Extract the [X, Y] coordinate from the center of the cell holding the provided text.  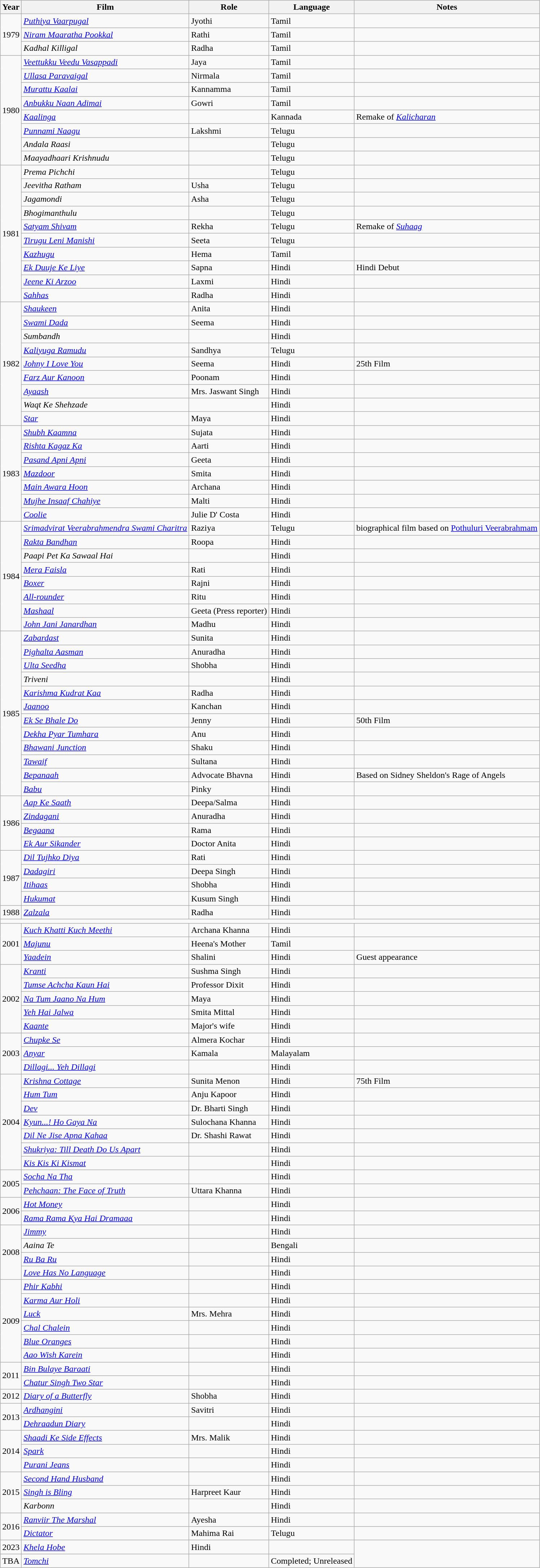
Khela Hobe [105, 1547]
Dr. Shashi Rawat [229, 1136]
Kuch Khatti Kuch Meethi [105, 930]
Anbukku Naan Adimai [105, 103]
Sultana [229, 761]
Mahima Rai [229, 1533]
Role [229, 7]
All-rounder [105, 597]
Remake of Kalicharan [447, 117]
Kazhugu [105, 254]
Remake of Suhaag [447, 227]
Ulta Seedha [105, 665]
Sapna [229, 268]
Jimmy [105, 1231]
Rama [229, 830]
Smita [229, 473]
1988 [11, 912]
2004 [11, 1122]
Aaina Te [105, 1245]
Lakshmi [229, 130]
Anita [229, 309]
Dillagi... Yeh Dillagi [105, 1067]
Smita Mittal [229, 1012]
Rekha [229, 227]
Kis Kis Ki Kismat [105, 1163]
Laxmi [229, 281]
Kaante [105, 1026]
Sahhas [105, 295]
Ek Duuje Ke Liye [105, 268]
Rama Rama Kya Hai Dramaaa [105, 1218]
Swami Dada [105, 322]
Anju Kapoor [229, 1095]
Prema Pichchi [105, 172]
Hukumat [105, 899]
Love Has No Language [105, 1273]
Geeta [229, 460]
Dadagiri [105, 871]
Jaanoo [105, 707]
Boxer [105, 583]
Phir Kabhi [105, 1287]
Andala Raasi [105, 144]
Seeta [229, 240]
Ardhangini [105, 1410]
Second Hand Husband [105, 1478]
Shaukeen [105, 309]
2009 [11, 1321]
Gowri [229, 103]
Archana [229, 487]
Waqt Ke Shehzade [105, 405]
Bhawani Junction [105, 748]
Triveni [105, 679]
Completed; Unreleased [312, 1561]
Ullasa Paravaigal [105, 76]
Blue Oranges [105, 1341]
2008 [11, 1252]
Itihaas [105, 885]
Dehraadun Diary [105, 1424]
Hot Money [105, 1204]
Bin Bulaye Baraati [105, 1369]
Kranti [105, 971]
Majunu [105, 944]
Shaku [229, 748]
Chupke Se [105, 1039]
Farz Aur Kanoon [105, 377]
1982 [11, 364]
1980 [11, 110]
1984 [11, 576]
Puthiya Vaarpugal [105, 21]
Zalzala [105, 912]
Anyar [105, 1053]
Shukriya: Till Death Do Us Apart [105, 1149]
Mashaal [105, 611]
Babu [105, 789]
Ayaash [105, 391]
Deepa/Salma [229, 802]
Kadhal Killigal [105, 48]
Notes [447, 7]
2023 [11, 1547]
Archana Khanna [229, 930]
Harpreet Kaur [229, 1492]
Diary of a Butterfly [105, 1396]
Pinky [229, 789]
Spark [105, 1451]
Advocate Bhavna [229, 775]
Heena's Mother [229, 944]
Malayalam [312, 1053]
Zabardast [105, 638]
Tawaif [105, 761]
Mujhe Insaaf Chahiye [105, 501]
Sandhya [229, 350]
Hema [229, 254]
1979 [11, 35]
2012 [11, 1396]
Mrs. Jaswant Singh [229, 391]
Karbonn [105, 1506]
Hum Tum [105, 1095]
Singh is Bling [105, 1492]
Jagamondi [105, 199]
Geeta (Press reporter) [229, 611]
Uttara Khanna [229, 1190]
Satyam Shivam [105, 227]
Sunita Menon [229, 1081]
Coolie [105, 514]
2015 [11, 1492]
Niram Maaratha Pookkal [105, 35]
Maayadhaari Krishnudu [105, 158]
1983 [11, 473]
Jeevitha Ratham [105, 186]
Kusum Singh [229, 899]
Sunita [229, 638]
Luck [105, 1314]
Krishna Cottage [105, 1081]
1981 [11, 233]
Pehchaan: The Face of Truth [105, 1190]
Sulochana Khanna [229, 1122]
Ru Ba Ru [105, 1259]
Begaana [105, 830]
Usha [229, 186]
Shaadi Ke Side Effects [105, 1437]
Dev [105, 1108]
Dil Ne Jise Apna Kahaa [105, 1136]
Pighalta Aasman [105, 652]
1987 [11, 878]
Dictator [105, 1533]
Karma Aur Holi [105, 1300]
Madhu [229, 624]
Based on Sidney Sheldon's Rage of Angels [447, 775]
Rishta Kagaz Ka [105, 446]
Jenny [229, 720]
Karishma Kudrat Kaa [105, 693]
Dil Tujhko Diya [105, 857]
Mera Faisla [105, 569]
Ek Aur Sikander [105, 844]
Mrs. Mehra [229, 1314]
Jyothi [229, 21]
Tirugu Leni Manishi [105, 240]
Yaadein [105, 957]
Deepa Singh [229, 871]
Julie D' Costa [229, 514]
Aarti [229, 446]
2001 [11, 944]
Poonam [229, 377]
2013 [11, 1417]
Malti [229, 501]
Raziya [229, 528]
Kanchan [229, 707]
1986 [11, 823]
Sumbandh [105, 336]
Chal Chalein [105, 1328]
Bepanaah [105, 775]
Dekha Pyar Tumhara [105, 734]
Bhogimanthulu [105, 213]
Hindi Debut [447, 268]
Srimadvirat Veerabrahmendra Swami Charitra [105, 528]
Ranviir The Marshal [105, 1520]
Nirmala [229, 76]
Zindagani [105, 816]
Kannada [312, 117]
Johny I Love You [105, 364]
John Jani Janardhan [105, 624]
25th Film [447, 364]
Rathi [229, 35]
Anu [229, 734]
Jaya [229, 62]
Professor Dixit [229, 985]
Sushma Singh [229, 971]
50th Film [447, 720]
Pasand Apni Apni [105, 460]
Asha [229, 199]
1985 [11, 713]
Ayesha [229, 1520]
Tumse Achcha Kaun Hai [105, 985]
Ritu [229, 597]
Dr. Bharti Singh [229, 1108]
2003 [11, 1053]
Main Awara Hoon [105, 487]
2006 [11, 1211]
Year [11, 7]
Kannamma [229, 89]
Socha Na Tha [105, 1177]
2002 [11, 998]
Na Tum Jaano Na Hum [105, 998]
Shubh Kaamna [105, 432]
Kaliyuga Ramudu [105, 350]
Paapi Pet Ka Sawaal Hai [105, 556]
Murattu Kaalai [105, 89]
Language [312, 7]
Punnami Naagu [105, 130]
75th Film [447, 1081]
Jeene Ki Arzoo [105, 281]
Doctor Anita [229, 844]
Kaalinga [105, 117]
Veettukku Veedu Vasappadi [105, 62]
2011 [11, 1376]
Shalini [229, 957]
Sujata [229, 432]
Guest appearance [447, 957]
2014 [11, 1451]
2016 [11, 1527]
Rakta Bandhan [105, 542]
Rajni [229, 583]
Mazdoor [105, 473]
Savitri [229, 1410]
TBA [11, 1561]
Roopa [229, 542]
Purani Jeans [105, 1465]
Bengali [312, 1245]
Ek Se Bhale Do [105, 720]
Tomchi [105, 1561]
Kyun...! Ho Gaya Na [105, 1122]
Star [105, 419]
Aao Wish Karein [105, 1355]
Chatur Singh Two Star [105, 1382]
Kamala [229, 1053]
Major's wife [229, 1026]
biographical film based on Pothuluri Veerabrahmam [447, 528]
Yeh Hai Jalwa [105, 1012]
Aap Ke Saath [105, 802]
Film [105, 7]
Mrs. Malik [229, 1437]
2005 [11, 1184]
Almera Kochar [229, 1039]
